Provide the (X, Y) coordinate of the cell's center where the given text is located.  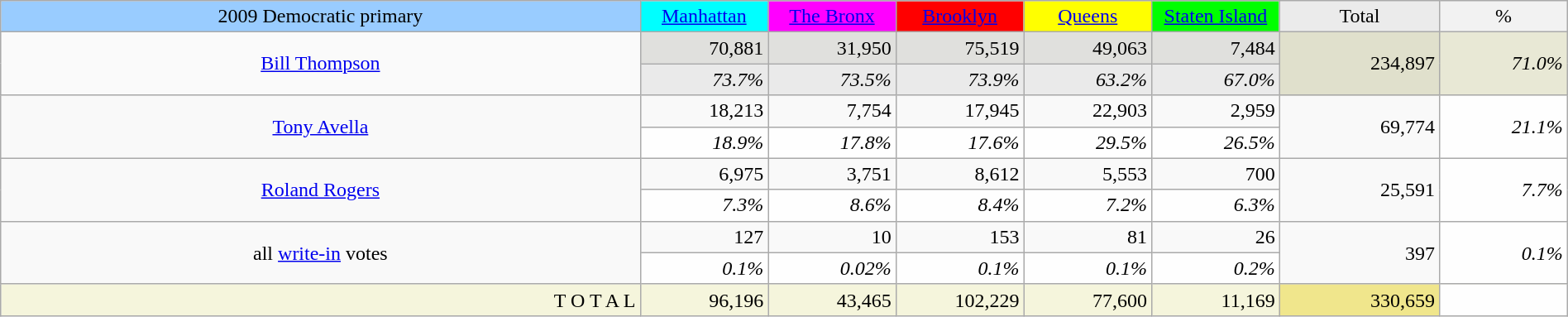
17,945 (959, 111)
6,975 (705, 174)
67.0% (1216, 79)
63.2% (1088, 79)
7.2% (1088, 205)
73.9% (959, 79)
21.1% (1503, 127)
127 (705, 237)
2,959 (1216, 111)
397 (1360, 252)
26.5% (1216, 142)
234,897 (1360, 64)
Queens (1088, 17)
8.6% (832, 205)
81 (1088, 237)
102,229 (959, 300)
7,484 (1216, 48)
Roland Rogers (321, 190)
The Bronx (832, 17)
96,196 (705, 300)
Brooklyn (959, 17)
17.6% (959, 142)
75,519 (959, 48)
Total (1360, 17)
8,612 (959, 174)
26 (1216, 237)
25,591 (1360, 190)
153 (959, 237)
7.3% (705, 205)
5,553 (1088, 174)
69,774 (1360, 127)
29.5% (1088, 142)
49,063 (1088, 48)
11,169 (1216, 300)
70,881 (705, 48)
0.2% (1216, 268)
3,751 (832, 174)
18.9% (705, 142)
77,600 (1088, 300)
6.3% (1216, 205)
43,465 (832, 300)
8.4% (959, 205)
73.5% (832, 79)
31,950 (832, 48)
73.7% (705, 79)
7.7% (1503, 190)
2009 Democratic primary (321, 17)
17.8% (832, 142)
Staten Island (1216, 17)
T O T A L (321, 300)
18,213 (705, 111)
7,754 (832, 111)
all write-in votes (321, 252)
330,659 (1360, 300)
22,903 (1088, 111)
700 (1216, 174)
Manhattan (705, 17)
Tony Avella (321, 127)
10 (832, 237)
71.0% (1503, 64)
0.02% (832, 268)
% (1503, 17)
Bill Thompson (321, 64)
